From the cell containing the given text, extract its center point as [X, Y] coordinate. 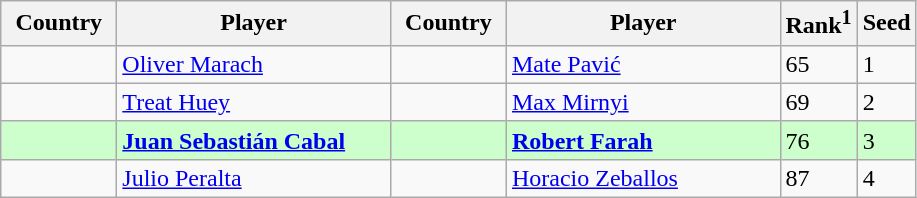
Julio Peralta [254, 178]
69 [818, 102]
Treat Huey [254, 102]
Horacio Zeballos [643, 178]
Robert Farah [643, 140]
1 [886, 64]
Max Mirnyi [643, 102]
Mate Pavić [643, 64]
Juan Sebastián Cabal [254, 140]
Rank1 [818, 24]
87 [818, 178]
76 [818, 140]
2 [886, 102]
Oliver Marach [254, 64]
4 [886, 178]
Seed [886, 24]
65 [818, 64]
3 [886, 140]
